Extract the (x, y) coordinate from the center of the cell holding the provided text.  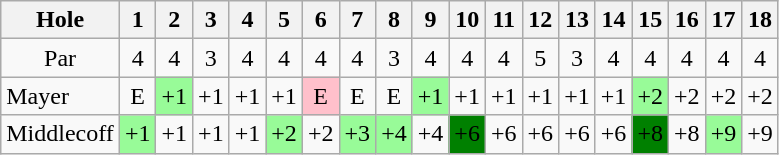
14 (614, 20)
1 (138, 20)
Middlecoff (60, 134)
7 (358, 20)
16 (686, 20)
12 (540, 20)
Hole (60, 20)
10 (468, 20)
18 (760, 20)
9 (430, 20)
11 (504, 20)
17 (724, 20)
15 (650, 20)
Par (60, 58)
2 (174, 20)
+3 (358, 134)
6 (320, 20)
8 (394, 20)
Mayer (60, 96)
13 (578, 20)
